Scan for the cell matching the given text and deliver its (X, Y) coordinate at center. 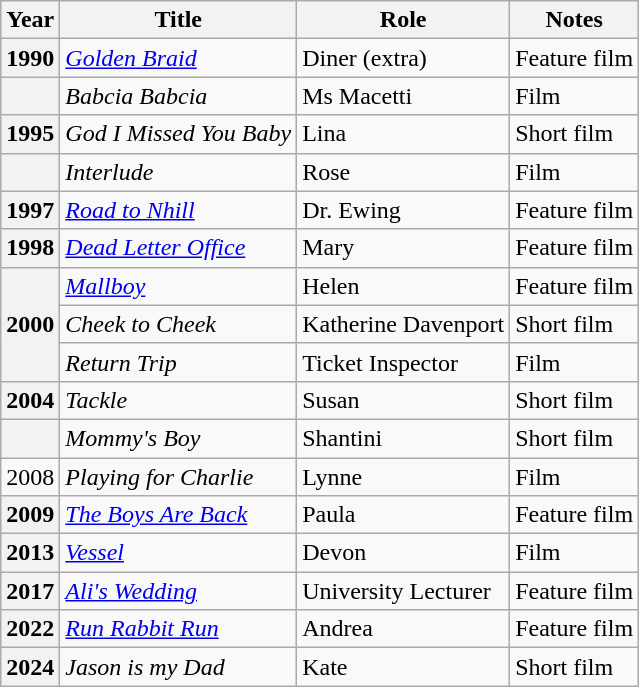
1998 (30, 248)
Playing for Charlie (178, 477)
Ali's Wedding (178, 591)
2017 (30, 591)
2024 (30, 667)
1997 (30, 210)
Title (178, 20)
2004 (30, 400)
Helen (404, 286)
The Boys Are Back (178, 515)
Paula (404, 515)
2009 (30, 515)
Tackle (178, 400)
2013 (30, 553)
Kate (404, 667)
2008 (30, 477)
1995 (30, 134)
God I Missed You Baby (178, 134)
Andrea (404, 629)
Mallboy (178, 286)
Interlude (178, 172)
Ticket Inspector (404, 362)
2022 (30, 629)
Vessel (178, 553)
Dead Letter Office (178, 248)
Mary (404, 248)
Cheek to Cheek (178, 324)
Diner (extra) (404, 58)
Susan (404, 400)
Mommy's Boy (178, 438)
Run Rabbit Run (178, 629)
Katherine Davenport (404, 324)
Devon (404, 553)
Notes (574, 20)
Year (30, 20)
Ms Macetti (404, 96)
Babcia Babcia (178, 96)
2000 (30, 324)
Return Trip (178, 362)
University Lecturer (404, 591)
Rose (404, 172)
Shantini (404, 438)
Lina (404, 134)
Jason is my Dad (178, 667)
Golden Braid (178, 58)
Role (404, 20)
Dr. Ewing (404, 210)
Road to Nhill (178, 210)
Lynne (404, 477)
1990 (30, 58)
